Locate the cell with the specified text and output its (X, Y) center coordinate. 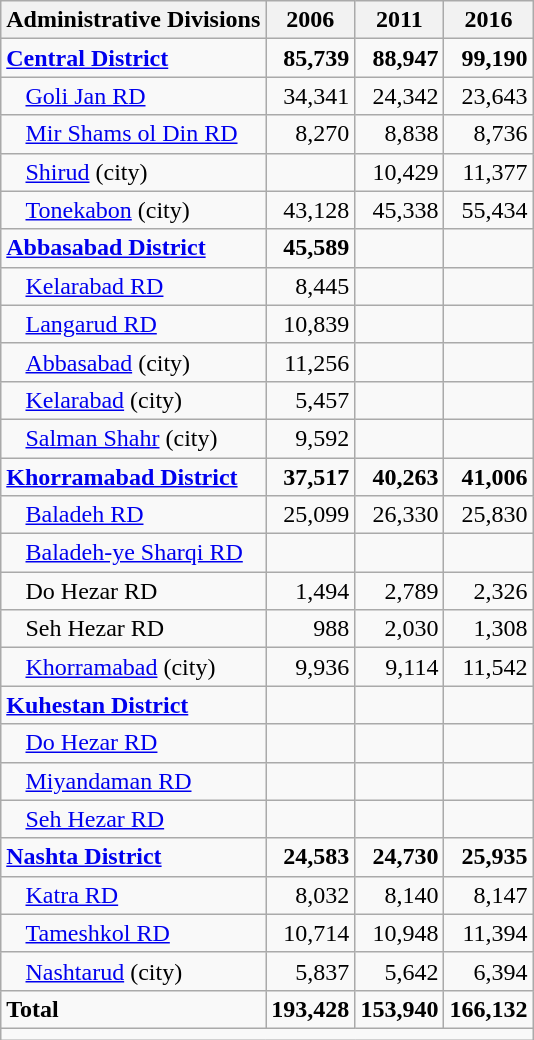
9,114 (400, 667)
5,837 (310, 971)
Abbasabad (city) (134, 362)
5,457 (310, 400)
8,838 (400, 134)
55,434 (488, 210)
41,006 (488, 477)
25,099 (310, 515)
Miyandaman RD (134, 781)
10,948 (400, 933)
23,643 (488, 96)
Baladeh-ye Sharqi RD (134, 553)
5,642 (400, 971)
8,270 (310, 134)
99,190 (488, 58)
25,935 (488, 857)
45,338 (400, 210)
43,128 (310, 210)
2,789 (400, 591)
34,341 (310, 96)
11,542 (488, 667)
6,394 (488, 971)
37,517 (310, 477)
2006 (310, 20)
2,030 (400, 629)
Katra RD (134, 895)
8,140 (400, 895)
11,394 (488, 933)
Nashta District (134, 857)
24,342 (400, 96)
Goli Jan RD (134, 96)
Abbasabad District (134, 248)
Tonekabon (city) (134, 210)
Total (134, 1009)
Khorramabad (city) (134, 667)
45,589 (310, 248)
193,428 (310, 1009)
25,830 (488, 515)
Salman Shahr (city) (134, 438)
Langarud RD (134, 324)
1,308 (488, 629)
8,032 (310, 895)
85,739 (310, 58)
10,839 (310, 324)
Tameshkol RD (134, 933)
2,326 (488, 591)
11,256 (310, 362)
9,592 (310, 438)
9,936 (310, 667)
Kelarabad RD (134, 286)
2016 (488, 20)
Khorramabad District (134, 477)
8,147 (488, 895)
Nashtarud (city) (134, 971)
24,583 (310, 857)
153,940 (400, 1009)
Kelarabad (city) (134, 400)
8,445 (310, 286)
10,714 (310, 933)
Kuhestan District (134, 705)
11,377 (488, 172)
Baladeh RD (134, 515)
1,494 (310, 591)
88,947 (400, 58)
26,330 (400, 515)
10,429 (400, 172)
Shirud (city) (134, 172)
Central District (134, 58)
24,730 (400, 857)
40,263 (400, 477)
2011 (400, 20)
988 (310, 629)
Mir Shams ol Din RD (134, 134)
166,132 (488, 1009)
Administrative Divisions (134, 20)
8,736 (488, 134)
